From the cell containing the given text, extract its center point as (X, Y) coordinate. 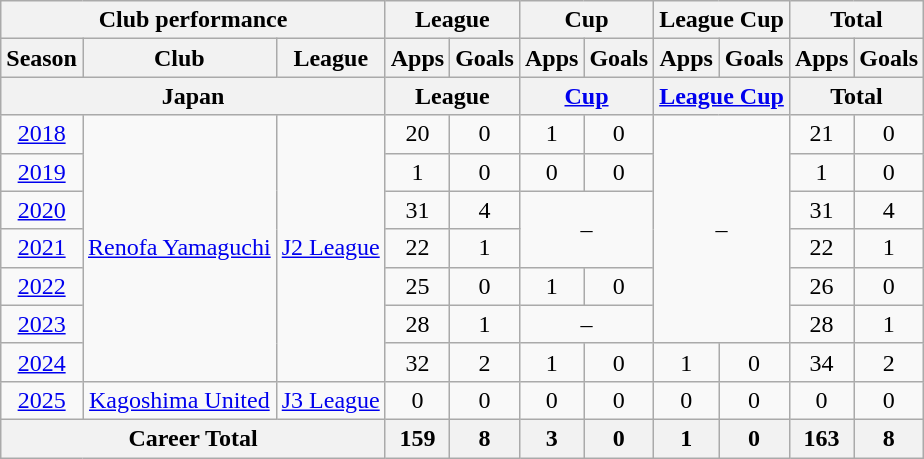
2019 (42, 172)
21 (821, 134)
2024 (42, 362)
Kagoshima United (179, 400)
163 (821, 438)
Club performance (193, 20)
32 (417, 362)
2022 (42, 286)
2021 (42, 248)
Renofa Yamaguchi (179, 248)
3 (551, 438)
Season (42, 58)
2018 (42, 134)
Club (179, 58)
Career Total (193, 438)
2023 (42, 324)
20 (417, 134)
2020 (42, 210)
159 (417, 438)
J3 League (330, 400)
25 (417, 286)
Japan (193, 96)
2025 (42, 400)
J2 League (330, 248)
34 (821, 362)
26 (821, 286)
